From the cell containing the given text, extract its center point as (x, y) coordinate. 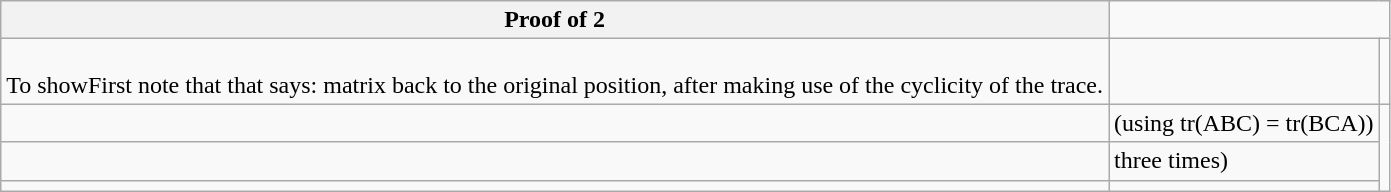
Proof of 2 (555, 20)
To showFirst note that that says: matrix back to the original position, after making use of the cyclicity of the trace. (555, 72)
three times) (1244, 161)
(using tr(ABC) = tr(BCA)) (1244, 123)
